Return the (x, y) coordinate for the center point of the cell that contains the specified text.  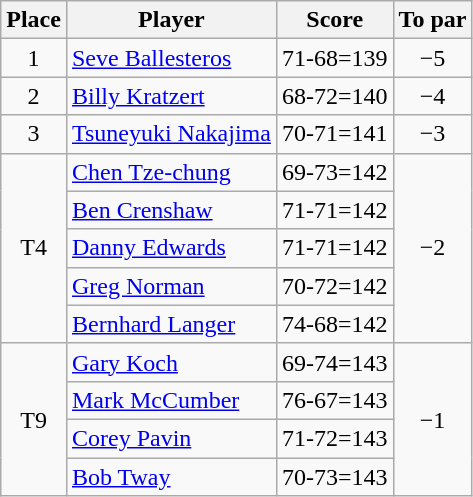
−4 (432, 96)
69-74=143 (334, 362)
Bob Tway (171, 477)
76-67=143 (334, 400)
71-68=139 (334, 58)
68-72=140 (334, 96)
Billy Kratzert (171, 96)
70-71=141 (334, 134)
Mark McCumber (171, 400)
74-68=142 (334, 324)
69-73=142 (334, 172)
−1 (432, 419)
Seve Ballesteros (171, 58)
Gary Koch (171, 362)
Greg Norman (171, 286)
−5 (432, 58)
Chen Tze-chung (171, 172)
3 (34, 134)
Place (34, 20)
Player (171, 20)
1 (34, 58)
Score (334, 20)
T4 (34, 248)
−2 (432, 248)
Tsuneyuki Nakajima (171, 134)
70-73=143 (334, 477)
70-72=142 (334, 286)
Danny Edwards (171, 248)
Bernhard Langer (171, 324)
T9 (34, 419)
Ben Crenshaw (171, 210)
71-72=143 (334, 438)
To par (432, 20)
Corey Pavin (171, 438)
2 (34, 96)
−3 (432, 134)
